From the cell containing the given text, extract its center point as (x, y) coordinate. 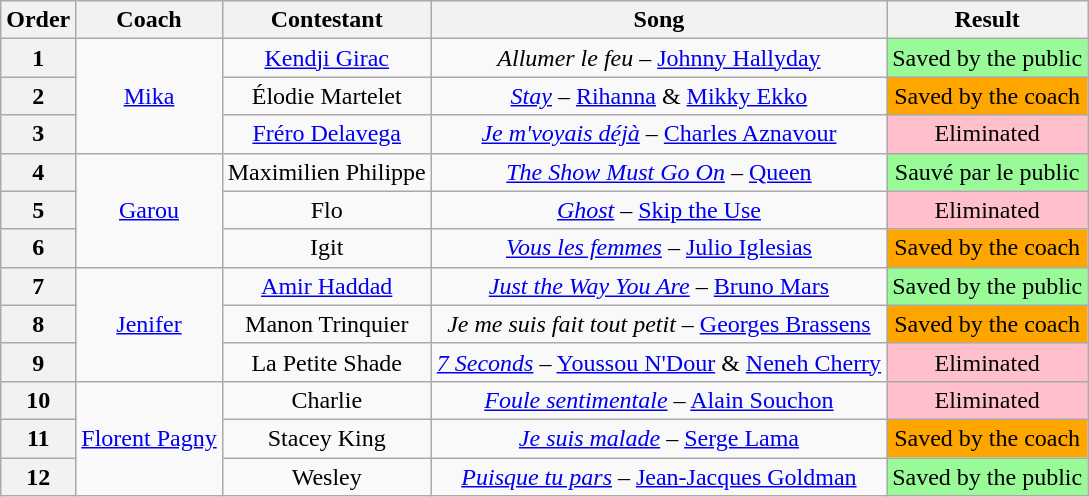
Wesley (326, 477)
7 (38, 286)
Flo (326, 210)
Garou (149, 210)
Igit (326, 248)
Song (658, 20)
Contestant (326, 20)
Vous les femmes – Julio Iglesias (658, 248)
Sauvé par le public (988, 172)
Order (38, 20)
The Show Must Go On – Queen (658, 172)
Stay – Rihanna & Mikky Ekko (658, 96)
Result (988, 20)
Je me suis fait tout petit – Georges Brassens (658, 324)
Stacey King (326, 438)
11 (38, 438)
Ghost – Skip the Use (658, 210)
Allumer le feu – Johnny Hallyday (658, 58)
Foule sentimentale – Alain Souchon (658, 400)
1 (38, 58)
Charlie (326, 400)
La Petite Shade (326, 362)
Amir Haddad (326, 286)
Just the Way You Are – Bruno Mars (658, 286)
3 (38, 134)
Maximilien Philippe (326, 172)
12 (38, 477)
Élodie Martelet (326, 96)
8 (38, 324)
Coach (149, 20)
7 Seconds – Youssou N'Dour & Neneh Cherry (658, 362)
Je m'voyais déjà – Charles Aznavour (658, 134)
Mika (149, 96)
10 (38, 400)
Fréro Delavega (326, 134)
2 (38, 96)
Kendji Girac (326, 58)
5 (38, 210)
9 (38, 362)
Jenifer (149, 324)
4 (38, 172)
Florent Pagny (149, 438)
Puisque tu pars – Jean-Jacques Goldman (658, 477)
Manon Trinquier (326, 324)
Je suis malade – Serge Lama (658, 438)
6 (38, 248)
